Detect which cell encompasses the target text, then output its (X, Y) center coordinate. 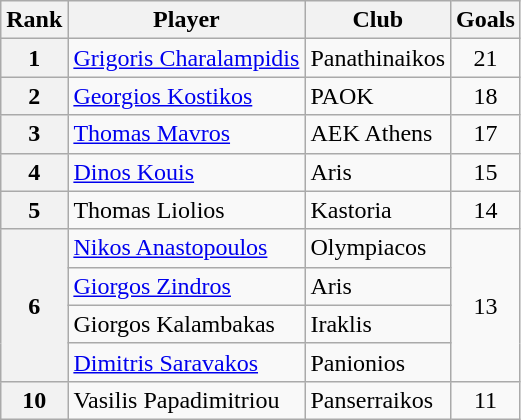
3 (34, 134)
Nikos Anastopoulos (186, 248)
18 (486, 96)
Goals (486, 20)
15 (486, 172)
4 (34, 172)
Panserraikos (378, 400)
Club (378, 20)
13 (486, 305)
14 (486, 210)
11 (486, 400)
10 (34, 400)
Vasilis Papadimitriou (186, 400)
PAOK (378, 96)
Panathinaikos (378, 58)
21 (486, 58)
Dinos Kouis (186, 172)
Kastoria (378, 210)
Thomas Mavros (186, 134)
AEK Athens (378, 134)
Iraklis (378, 324)
Georgios Kostikos (186, 96)
5 (34, 210)
Panionios (378, 362)
Olympiacos (378, 248)
Giorgos Zindros (186, 286)
Player (186, 20)
17 (486, 134)
Giorgos Kalambakas (186, 324)
2 (34, 96)
Grigoris Charalampidis (186, 58)
1 (34, 58)
Rank (34, 20)
Dimitris Saravakos (186, 362)
Thomas Liolios (186, 210)
6 (34, 305)
